Identify which cell holds the provided text, then report its (X, Y) central coordinate. 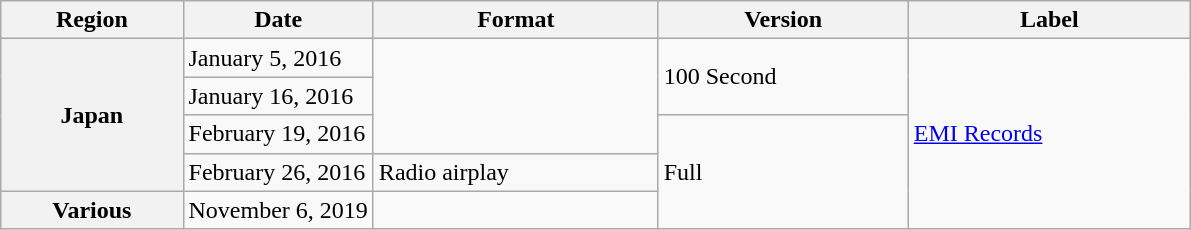
Radio airplay (516, 172)
Version (783, 20)
100 Second (783, 77)
EMI Records (1049, 134)
Various (92, 210)
January 16, 2016 (278, 96)
February 26, 2016 (278, 172)
January 5, 2016 (278, 58)
February 19, 2016 (278, 134)
Format (516, 20)
Date (278, 20)
Japan (92, 115)
November 6, 2019 (278, 210)
Region (92, 20)
Label (1049, 20)
Full (783, 172)
